Return (X, Y) of the center of cell containing provided text 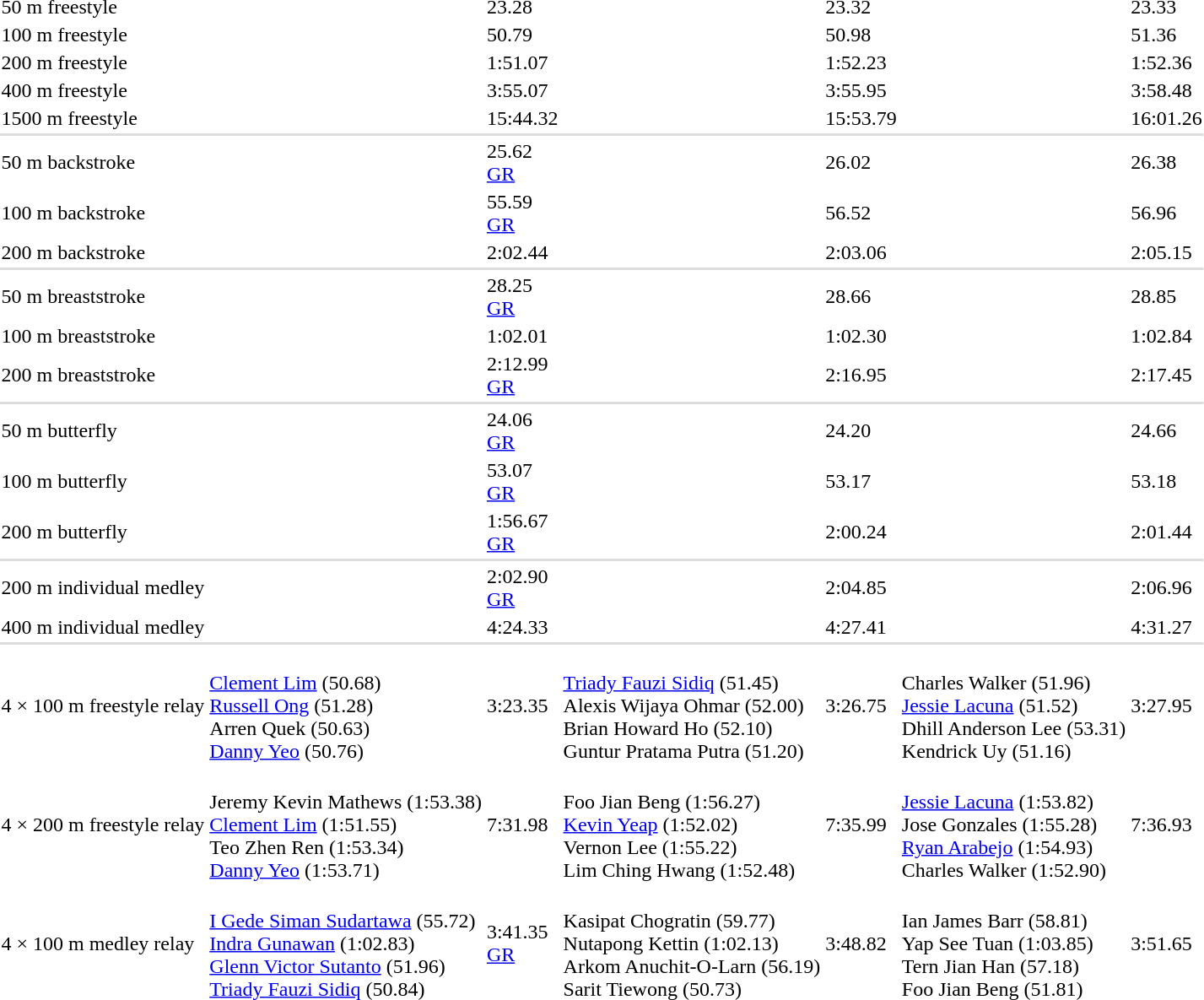
1:51.07 (522, 62)
55.59 GR (522, 213)
1:02.30 (861, 336)
2:05.15 (1167, 252)
Charles Walker (51.96) Jessie Lacuna (51.52) Dhill Anderson Lee (53.31) Kendrick Uy (51.16) (1013, 705)
3:26.75 (861, 705)
1:02.01 (522, 336)
56.96 (1167, 213)
2:12.99 GR (522, 375)
16:01.26 (1167, 118)
53.18 (1167, 481)
100 m butterfly (103, 481)
2:17.45 (1167, 375)
4:31.27 (1167, 627)
1500 m freestyle (103, 118)
1:56.67 GR (522, 532)
53.07 GR (522, 481)
Jeremy Kevin Mathews (1:53.38) Clement Lim (1:51.55) Teo Zhen Ren (1:53.34) Danny Yeo (1:53.71) (346, 824)
7:35.99 (861, 824)
200 m butterfly (103, 532)
1:02.84 (1167, 336)
200 m freestyle (103, 62)
26.38 (1167, 162)
1:52.23 (861, 62)
24.06 GR (522, 430)
24.66 (1167, 430)
25.62 GR (522, 162)
56.52 (861, 213)
50.98 (861, 35)
400 m freestyle (103, 90)
Triady Fauzi Sidiq (51.45) Alexis Wijaya Ohmar (52.00) Brian Howard Ho (52.10) Guntur Pratama Putra (51.20) (692, 705)
200 m backstroke (103, 252)
Clement Lim (50.68) Russell Ong (51.28) Arren Quek (50.63) Danny Yeo (50.76) (346, 705)
Foo Jian Beng (1:56.27) Kevin Yeap (1:52.02) Vernon Lee (1:55.22) Lim Ching Hwang (1:52.48) (692, 824)
3:27.95 (1167, 705)
2:16.95 (861, 375)
24.20 (861, 430)
100 m backstroke (103, 213)
7:36.93 (1167, 824)
53.17 (861, 481)
4:24.33 (522, 627)
4 × 200 m freestyle relay (103, 824)
2:00.24 (861, 532)
4:27.41 (861, 627)
50 m butterfly (103, 430)
2:01.44 (1167, 532)
51.36 (1167, 35)
26.02 (861, 162)
4 × 100 m freestyle relay (103, 705)
28.66 (861, 297)
7:31.98 (522, 824)
200 m individual medley (103, 587)
3:55.95 (861, 90)
400 m individual medley (103, 627)
100 m breaststroke (103, 336)
3:55.07 (522, 90)
2:03.06 (861, 252)
2:06.96 (1167, 587)
15:53.79 (861, 118)
50 m backstroke (103, 162)
200 m breaststroke (103, 375)
100 m freestyle (103, 35)
Jessie Lacuna (1:53.82) Jose Gonzales (1:55.28) Ryan Arabejo (1:54.93) Charles Walker (1:52.90) (1013, 824)
3:23.35 (522, 705)
1:52.36 (1167, 62)
2:04.85 (861, 587)
50.79 (522, 35)
15:44.32 (522, 118)
28.85 (1167, 297)
2:02.90 GR (522, 587)
3:58.48 (1167, 90)
2:02.44 (522, 252)
28.25 GR (522, 297)
50 m breaststroke (103, 297)
